Determine the [X, Y] coordinate at the center of the cell enclosing the given text.  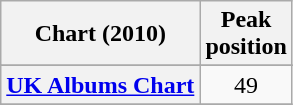
UK Albums Chart [100, 85]
Chart (2010) [100, 34]
Peakposition [246, 34]
49 [246, 85]
